Pinpoint the cell where the given text exists, returning its [x, y] midpoint coordinate. 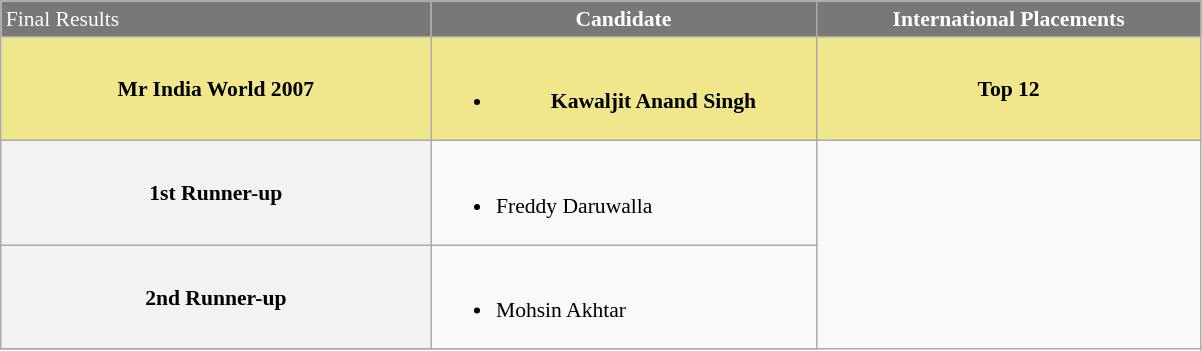
Top 12 [1008, 89]
Final Results [216, 19]
2nd Runner-up [216, 297]
Mr India World 2007 [216, 89]
International Placements [1008, 19]
1st Runner-up [216, 193]
Mohsin Akhtar [624, 297]
Freddy Daruwalla [624, 193]
Candidate [624, 19]
Kawaljit Anand Singh [624, 89]
